Provide the [X, Y] coordinate of the cell's center where the given text is located.  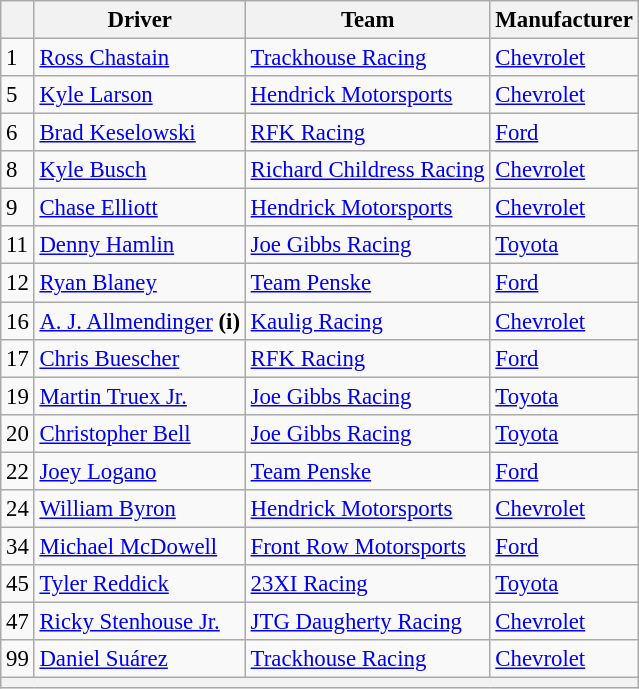
Ryan Blaney [140, 283]
Daniel Suárez [140, 659]
Team [368, 20]
Christopher Bell [140, 433]
9 [18, 208]
Driver [140, 20]
6 [18, 133]
Kaulig Racing [368, 321]
22 [18, 471]
20 [18, 433]
Tyler Reddick [140, 584]
12 [18, 283]
William Byron [140, 509]
19 [18, 396]
A. J. Allmendinger (i) [140, 321]
Front Row Motorsports [368, 546]
24 [18, 509]
Joey Logano [140, 471]
Kyle Busch [140, 170]
11 [18, 245]
Ricky Stenhouse Jr. [140, 621]
1 [18, 58]
Manufacturer [564, 20]
Martin Truex Jr. [140, 396]
Denny Hamlin [140, 245]
Brad Keselowski [140, 133]
16 [18, 321]
5 [18, 95]
47 [18, 621]
Ross Chastain [140, 58]
23XI Racing [368, 584]
JTG Daugherty Racing [368, 621]
34 [18, 546]
Chase Elliott [140, 208]
Chris Buescher [140, 358]
Michael McDowell [140, 546]
45 [18, 584]
8 [18, 170]
Richard Childress Racing [368, 170]
17 [18, 358]
Kyle Larson [140, 95]
99 [18, 659]
